Capture the cell that displays the provided text and extract its [x, y] central coordinate. 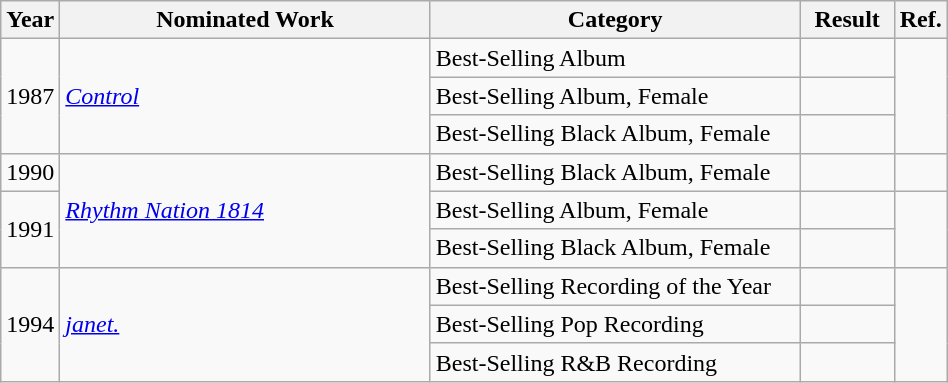
1990 [30, 172]
Best-Selling Album [615, 58]
Rhythm Nation 1814 [245, 210]
Control [245, 96]
janet. [245, 324]
Best-Selling Recording of the Year [615, 286]
1987 [30, 96]
Result [847, 20]
1991 [30, 229]
1994 [30, 324]
Best-Selling R&B Recording [615, 362]
Year [30, 20]
Ref. [920, 20]
Best-Selling Pop Recording [615, 324]
Nominated Work [245, 20]
Category [615, 20]
